Return [x, y] of the center of cell containing provided text 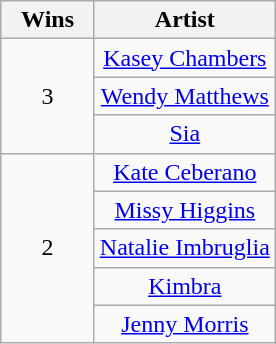
Jenny Morris [184, 324]
Kate Ceberano [184, 172]
Kasey Chambers [184, 58]
Wins [48, 20]
Kimbra [184, 286]
Missy Higgins [184, 210]
3 [48, 96]
2 [48, 248]
Artist [184, 20]
Wendy Matthews [184, 96]
Natalie Imbruglia [184, 248]
Sia [184, 134]
